Determine the [x, y] coordinate at the center of the cell enclosing the given text.  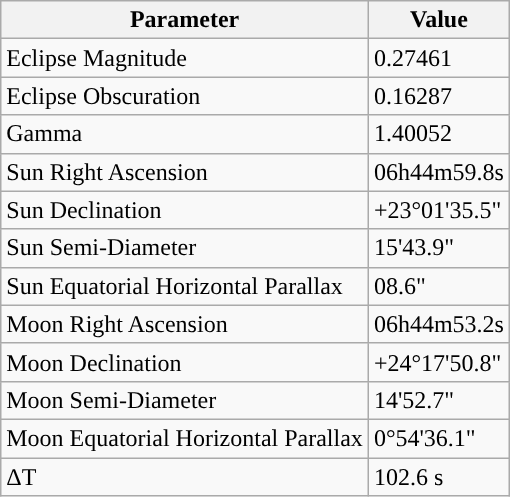
Sun Declination [185, 210]
15'43.9" [438, 248]
08.6" [438, 286]
Sun Semi-Diameter [185, 248]
14'52.7" [438, 400]
Value [438, 20]
ΔT [185, 477]
0°54'36.1" [438, 438]
Moon Semi-Diameter [185, 400]
Moon Right Ascension [185, 324]
+23°01'35.5" [438, 210]
1.40052 [438, 134]
Gamma [185, 134]
06h44m53.2s [438, 324]
06h44m59.8s [438, 172]
Eclipse Obscuration [185, 96]
Parameter [185, 20]
+24°17'50.8" [438, 362]
Sun Equatorial Horizontal Parallax [185, 286]
Sun Right Ascension [185, 172]
102.6 s [438, 477]
Eclipse Magnitude [185, 58]
Moon Declination [185, 362]
0.27461 [438, 58]
Moon Equatorial Horizontal Parallax [185, 438]
0.16287 [438, 96]
